Output the [X, Y] coordinate of the center of the cell containing the given text.  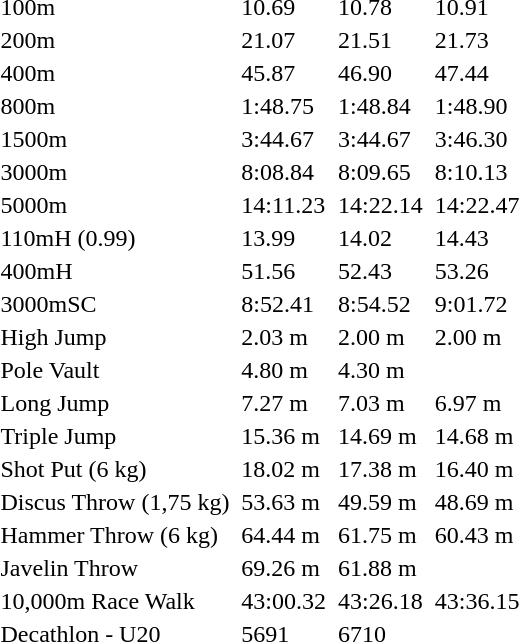
8:52.41 [284, 304]
61.75 m [381, 535]
18.02 m [284, 469]
52.43 [381, 271]
69.26 m [284, 568]
13.99 [284, 238]
45.87 [284, 73]
2.03 m [284, 337]
8:08.84 [284, 172]
46.90 [381, 73]
14:22.14 [381, 205]
8:09.65 [381, 172]
43:26.18 [381, 601]
1:48.84 [381, 106]
8:54.52 [381, 304]
1:48.75 [284, 106]
43:00.32 [284, 601]
2.00 m [381, 337]
51.56 [284, 271]
53.63 m [284, 502]
14.02 [381, 238]
15.36 m [284, 436]
4.30 m [381, 370]
61.88 m [381, 568]
4.80 m [284, 370]
14:11.23 [284, 205]
64.44 m [284, 535]
7.03 m [381, 403]
49.59 m [381, 502]
7.27 m [284, 403]
14.69 m [381, 436]
21.51 [381, 40]
17.38 m [381, 469]
21.07 [284, 40]
